From the cell containing the given text, extract its center point as (X, Y) coordinate. 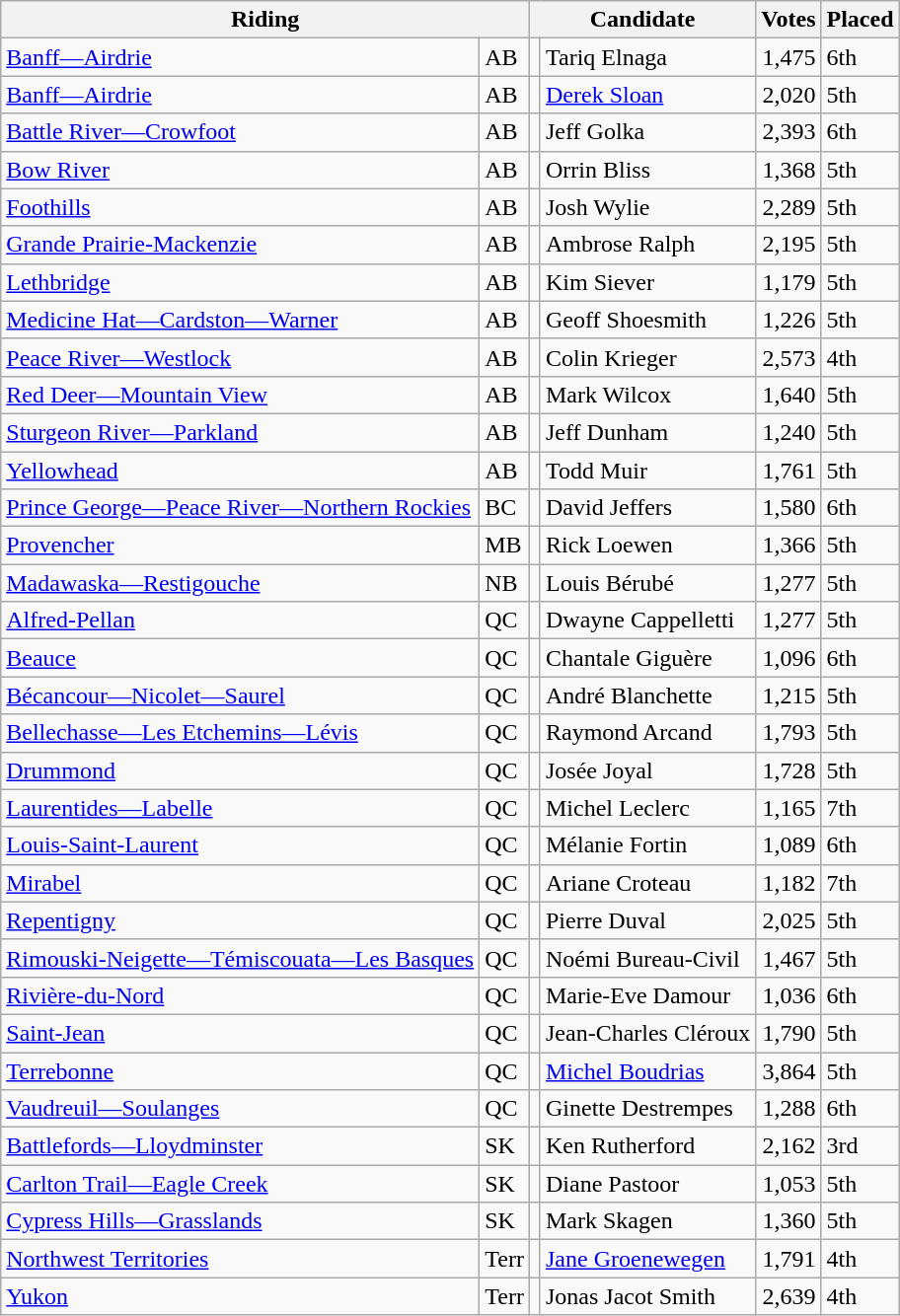
Jeff Golka (647, 132)
Jean-Charles Cléroux (647, 1033)
2,162 (788, 1146)
Northwest Territories (241, 1259)
Red Deer—Mountain View (241, 395)
Laurentides—Labelle (241, 808)
Bellechasse—Les Etchemins—Lévis (241, 733)
1,793 (788, 733)
Louis Bérubé (647, 583)
Pierre Duval (647, 920)
Candidate (641, 20)
1,288 (788, 1109)
Raymond Arcand (647, 733)
Riding (265, 20)
Yellowhead (241, 471)
Ginette Destrempes (647, 1109)
Drummond (241, 770)
Marie-Eve Damour (647, 995)
1,366 (788, 546)
Mélanie Fortin (647, 845)
3rd (861, 1146)
Louis-Saint-Laurent (241, 845)
Diane Pastoor (647, 1184)
Mark Skagen (647, 1221)
2,195 (788, 245)
Rivière-du-Nord (241, 995)
1,640 (788, 395)
David Jeffers (647, 508)
Beauce (241, 658)
Rimouski-Neigette—Témiscouata—Les Basques (241, 958)
Madawaska—Restigouche (241, 583)
1,089 (788, 845)
Medicine Hat—Cardston—Warner (241, 320)
Repentigny (241, 920)
Bow River (241, 170)
1,475 (788, 57)
Carlton Trail—Eagle Creek (241, 1184)
2,020 (788, 95)
1,179 (788, 282)
Jeff Dunham (647, 432)
Ariane Croteau (647, 883)
1,240 (788, 432)
Tariq Elnaga (647, 57)
Cypress Hills—Grasslands (241, 1221)
Chantale Giguère (647, 658)
Dwayne Cappelletti (647, 621)
1,791 (788, 1259)
Prince George—Peace River—Northern Rockies (241, 508)
Todd Muir (647, 471)
Rick Loewen (647, 546)
Noémi Bureau-Civil (647, 958)
1,790 (788, 1033)
Josh Wylie (647, 207)
1,368 (788, 170)
Kim Siever (647, 282)
Jonas Jacot Smith (647, 1296)
Jane Groenewegen (647, 1259)
Lethbridge (241, 282)
Colin Krieger (647, 357)
1,467 (788, 958)
1,360 (788, 1221)
NB (505, 583)
Derek Sloan (647, 95)
1,036 (788, 995)
2,025 (788, 920)
Yukon (241, 1296)
Battlefords—Lloydminster (241, 1146)
Battle River—Crowfoot (241, 132)
Geoff Shoesmith (647, 320)
2,289 (788, 207)
Sturgeon River—Parkland (241, 432)
1,053 (788, 1184)
1,580 (788, 508)
Peace River—Westlock (241, 357)
1,215 (788, 695)
1,226 (788, 320)
3,864 (788, 1070)
1,096 (788, 658)
Mirabel (241, 883)
Saint-Jean (241, 1033)
Michel Boudrias (647, 1070)
Orrin Bliss (647, 170)
Bécancour—Nicolet—Saurel (241, 695)
Mark Wilcox (647, 395)
Alfred-Pellan (241, 621)
Michel Leclerc (647, 808)
Josée Joyal (647, 770)
Vaudreuil—Soulanges (241, 1109)
2,639 (788, 1296)
André Blanchette (647, 695)
1,728 (788, 770)
Votes (788, 20)
1,165 (788, 808)
BC (505, 508)
Provencher (241, 546)
2,393 (788, 132)
Ken Rutherford (647, 1146)
MB (505, 546)
1,182 (788, 883)
2,573 (788, 357)
Ambrose Ralph (647, 245)
Terrebonne (241, 1070)
1,761 (788, 471)
Grande Prairie-Mackenzie (241, 245)
Placed (861, 20)
Foothills (241, 207)
